Detect which cell encompasses the target text, then output its (X, Y) center coordinate. 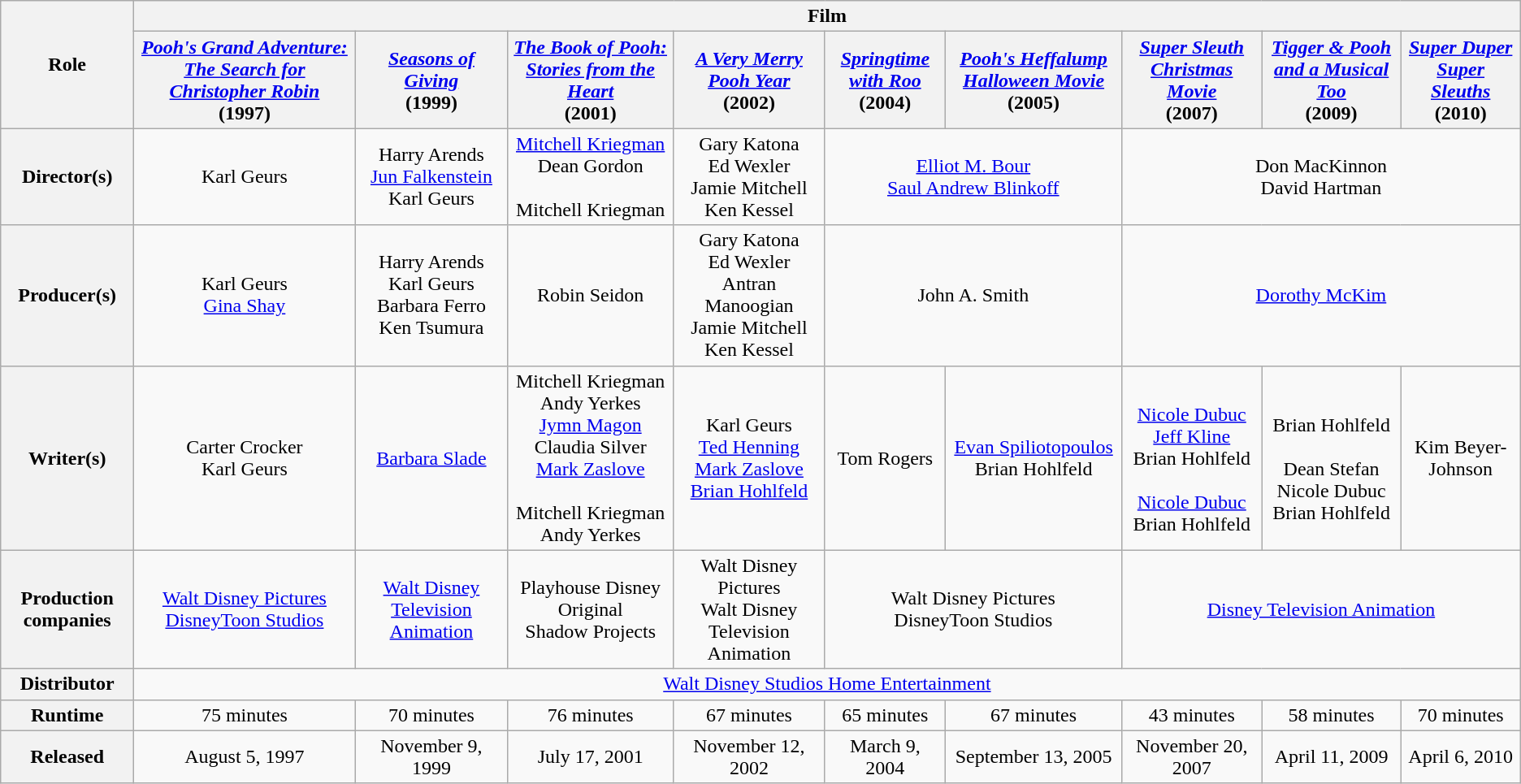
Tom Rogers (886, 458)
Don MacKinnonDavid Hartman (1321, 177)
Distributor (67, 684)
Gary KatonaEd WexlerJamie MitchellKen Kessel (749, 177)
April 6, 2010 (1461, 757)
A Very Merry Pooh Year(2002) (749, 80)
Released (67, 757)
Walt Disney Television Animation (431, 609)
Walt Disney PicturesWalt Disney Television Animation (749, 609)
Super Sleuth Christmas Movie(2007) (1192, 80)
Role (67, 65)
Tigger & Pooh and a Musical Too(2009) (1331, 80)
Karl GeursTed HenningMark ZasloveBrian Hohlfeld (749, 458)
Mitchell KriegmanAndy YerkesJymn MagonClaudia SilverMark ZasloveMitchell KriegmanAndy Yerkes (591, 458)
The Book of Pooh: Stories from the Heart(2001) (591, 80)
Director(s) (67, 177)
Producer(s) (67, 296)
65 minutes (886, 715)
April 11, 2009 (1331, 757)
76 minutes (591, 715)
Film (827, 16)
Brian HohlfeldDean StefanNicole DubucBrian Hohlfeld (1331, 458)
Evan SpiliotopoulosBrian Hohlfeld (1033, 458)
Production companies (67, 609)
November 12, 2002 (749, 757)
Pooh's Grand Adventure: The Search for Christopher Robin(1997) (245, 80)
November 9, 1999 (431, 757)
Walt Disney Studios Home Entertainment (827, 684)
July 17, 2001 (591, 757)
John A. Smith (973, 296)
Barbara Slade (431, 458)
75 minutes (245, 715)
Kim Beyer-Johnson (1461, 458)
Elliot M. BourSaul Andrew Blinkoff (973, 177)
August 5, 1997 (245, 757)
Karl GeursGina Shay (245, 296)
Carter CrockerKarl Geurs (245, 458)
Pooh's Heffalump Halloween Movie(2005) (1033, 80)
Disney Television Animation (1321, 609)
March 9, 2004 (886, 757)
November 20, 2007 (1192, 757)
September 13, 2005 (1033, 757)
Robin Seidon (591, 296)
Writer(s) (67, 458)
Runtime (67, 715)
Dorothy McKim (1321, 296)
Gary KatonaEd WexlerAntran ManoogianJamie MitchellKen Kessel (749, 296)
Harry ArendsJun FalkensteinKarl Geurs (431, 177)
Harry ArendsKarl GeursBarbara FerroKen Tsumura (431, 296)
Springtime with Roo(2004) (886, 80)
Karl Geurs (245, 177)
Super Duper Super Sleuths(2010) (1461, 80)
Seasons of Giving(1999) (431, 80)
Mitchell KriegmanDean GordonMitchell Kriegman (591, 177)
Nicole DubucJeff KlineBrian HohlfeldNicole DubucBrian Hohlfeld (1192, 458)
Playhouse Disney OriginalShadow Projects (591, 609)
58 minutes (1331, 715)
43 minutes (1192, 715)
